Return (X, Y) of the center of cell containing provided text 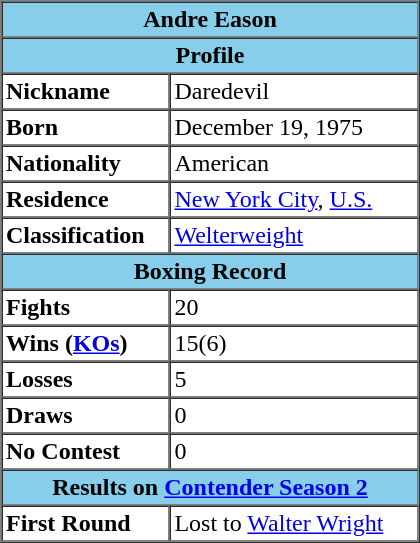
Boxing Record (210, 272)
First Round (86, 524)
Daredevil (294, 92)
Losses (86, 380)
Profile (210, 56)
15(6) (294, 344)
Andre Eason (210, 20)
Wins (KOs) (86, 344)
December 19, 1975 (294, 128)
Draws (86, 416)
No Contest (86, 452)
Results on Contender Season 2 (210, 488)
Nationality (86, 164)
Lost to Walter Wright (294, 524)
New York City, U.S. (294, 200)
Nickname (86, 92)
Welterweight (294, 236)
20 (294, 308)
Fights (86, 308)
American (294, 164)
Residence (86, 200)
Classification (86, 236)
Born (86, 128)
5 (294, 380)
